For the text-containing cell, return its midpoint in [X, Y] coordinate format. 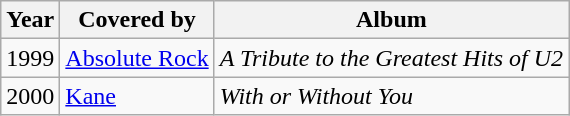
Absolute Rock [137, 58]
Kane [137, 96]
1999 [30, 58]
Covered by [137, 20]
A Tribute to the Greatest Hits of U2 [391, 58]
Album [391, 20]
With or Without You [391, 96]
Year [30, 20]
2000 [30, 96]
